Provide the [x, y] coordinate of the cell's center where the given text is located.  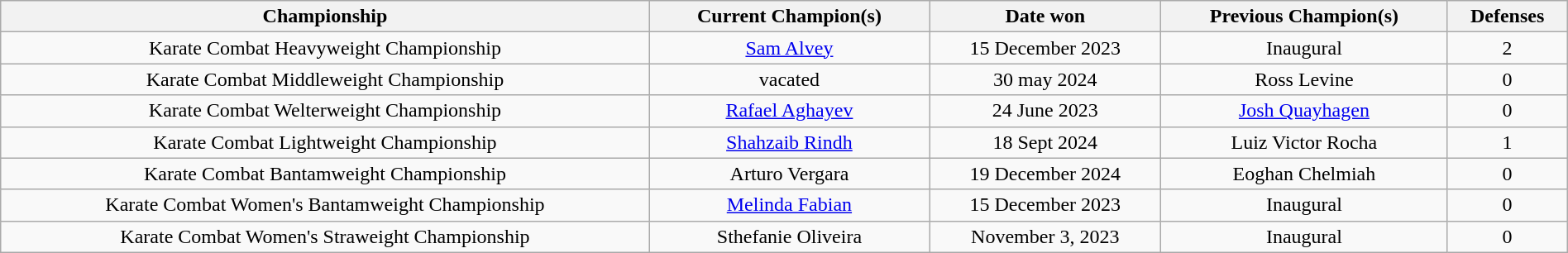
Karate Combat Heavyweight Championship [325, 48]
Defenses [1507, 17]
Karate Combat Welterweight Championship [325, 111]
Luiz Victor Rocha [1304, 142]
Sthefanie Oliveira [789, 236]
Shahzaib Rindh [789, 142]
2 [1507, 48]
Karate Combat Lightweight Championship [325, 142]
November 3, 2023 [1045, 236]
Eoghan Chelmiah [1304, 174]
Previous Champion(s) [1304, 17]
Karate Combat Women's Bantamweight Championship [325, 205]
30 may 2024 [1045, 79]
Championship [325, 17]
Karate Combat Bantamweight Championship [325, 174]
18 Sept 2024 [1045, 142]
Sam Alvey [789, 48]
19 December 2024 [1045, 174]
24 June 2023 [1045, 111]
Current Champion(s) [789, 17]
Ross Levine [1304, 79]
vacated [789, 79]
Karate Combat Women's Straweight Championship [325, 236]
Date won [1045, 17]
Melinda Fabian [789, 205]
Rafael Aghayev [789, 111]
Karate Combat Middleweight Championship [325, 79]
Josh Quayhagen [1304, 111]
Arturo Vergara [789, 174]
1 [1507, 142]
